Return the [x, y] coordinate for the center point of the cell that contains the specified text.  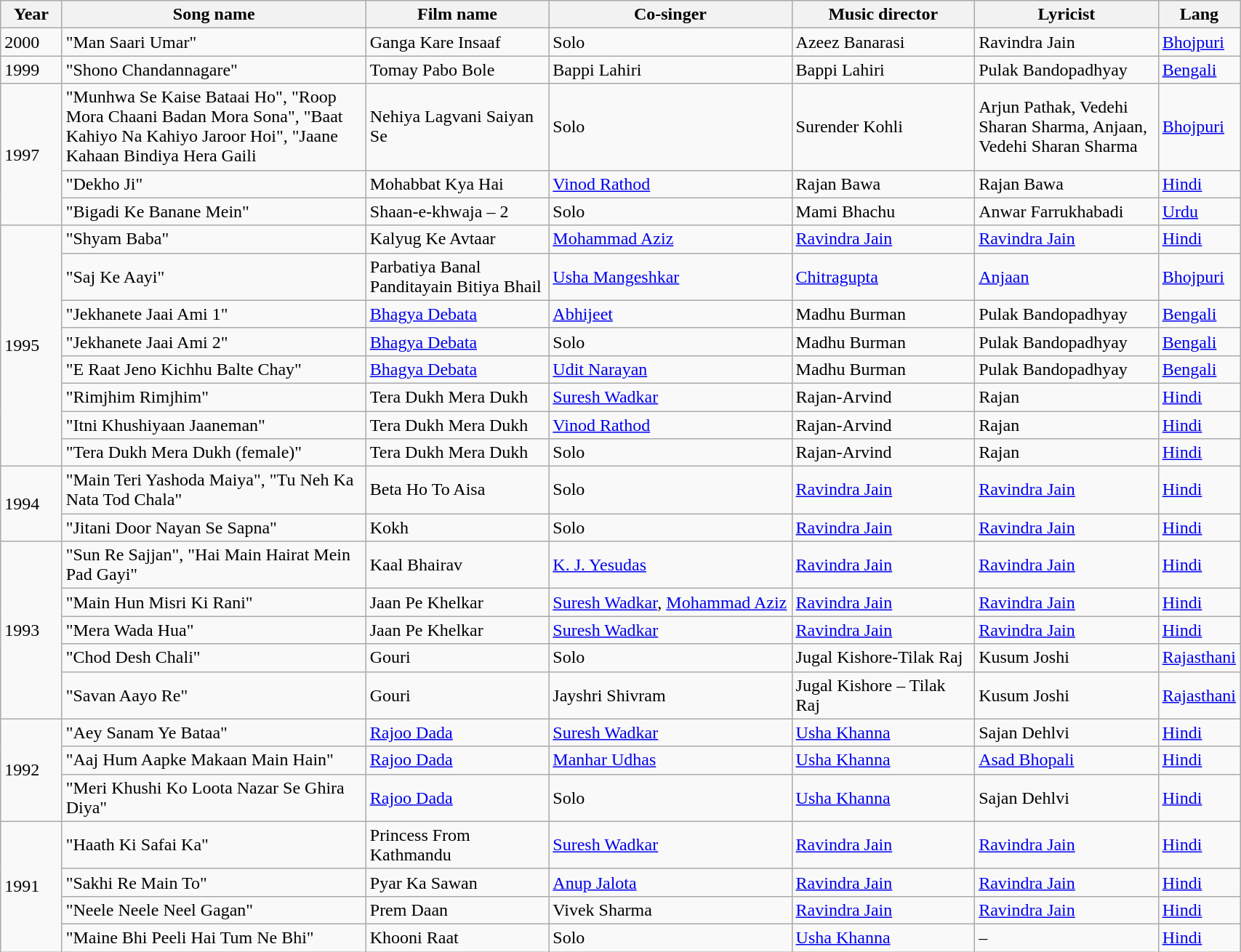
Azeez Banarasi [883, 42]
1993 [31, 630]
1995 [31, 346]
Nehiya Lagvani Saiyan Se [457, 126]
"Aaj Hum Aapke Makaan Main Hain" [214, 760]
Beta Ho To Aisa [457, 490]
Khooni Raat [457, 937]
"Dekho Ji" [214, 184]
"Bigadi Ke Banane Mein" [214, 211]
Usha Mangeshkar [670, 276]
Anjaan [1067, 276]
Mami Bhachu [883, 211]
Pyar Ka Sawan [457, 882]
Anup Jalota [670, 882]
Suresh Wadkar, Mohammad Aziz [670, 602]
Vivek Sharma [670, 910]
"Savan Aayo Re" [214, 695]
Arjun Pathak, Vedehi Sharan Sharma, Anjaan, Vedehi Sharan Sharma [1067, 126]
Parbatiya Banal Panditayain Bitiya Bhail [457, 276]
"Jekhanete Jaai Ami 2" [214, 342]
"Main Teri Yashoda Maiya", "Tu Neh Ka Nata Tod Chala" [214, 490]
"Saj Ke Aayi" [214, 276]
Manhar Udhas [670, 760]
2000 [31, 42]
"Man Saari Umar" [214, 42]
"Chod Desh Chali" [214, 658]
Urdu [1199, 211]
1992 [31, 770]
Kaal Bhairav [457, 565]
Song name [214, 15]
"Shyam Baba" [214, 239]
Film name [457, 15]
"Sakhi Re Main To" [214, 882]
Asad Bhopali [1067, 760]
"Shono Chandannagare" [214, 70]
Music director [883, 15]
"Sun Re Sajjan", "Hai Main Hairat Mein Pad Gayi" [214, 565]
K. J. Yesudas [670, 565]
Kalyug Ke Avtaar [457, 239]
Surender Kohli [883, 126]
Princess From Kathmandu [457, 844]
"Mera Wada Hua" [214, 630]
Jugal Kishore – Tilak Raj [883, 695]
– [1067, 937]
"E Raat Jeno Kichhu Balte Chay" [214, 369]
Udit Narayan [670, 369]
Prem Daan [457, 910]
Lyricist [1067, 15]
"Jekhanete Jaai Ami 1" [214, 314]
Tomay Pabo Bole [457, 70]
Chitragupta [883, 276]
Co-singer [670, 15]
Kokh [457, 528]
Jugal Kishore-Tilak Raj [883, 658]
Mohammad Aziz [670, 239]
"Tera Dukh Mera Dukh (female)" [214, 453]
1991 [31, 887]
"Maine Bhi Peeli Hai Tum Ne Bhi" [214, 937]
Lang [1199, 15]
"Jitani Door Nayan Se Sapna" [214, 528]
1997 [31, 154]
Shaan-e-khwaja – 2 [457, 211]
Ganga Kare Insaaf [457, 42]
Jayshri Shivram [670, 695]
"Aey Sanam Ye Bataa" [214, 733]
"Neele Neele Neel Gagan" [214, 910]
"Itni Khushiyaan Jaaneman" [214, 425]
Year [31, 15]
"Rimjhim Rimjhim" [214, 397]
"Haath Ki Safai Ka" [214, 844]
"Munhwa Se Kaise Bataai Ho", "Roop Mora Chaani Badan Mora Sona", "Baat Kahiyo Na Kahiyo Jaroor Hoi", "Jaane Kahaan Bindiya Hera Gaili [214, 126]
Anwar Farrukhabadi [1067, 211]
Mohabbat Kya Hai [457, 184]
Abhijeet [670, 314]
1994 [31, 504]
"Meri Khushi Ko Loota Nazar Se Ghira Diya" [214, 798]
1999 [31, 70]
"Main Hun Misri Ki Rani" [214, 602]
